Return the [X, Y] coordinate for the center point of the cell that contains the specified text.  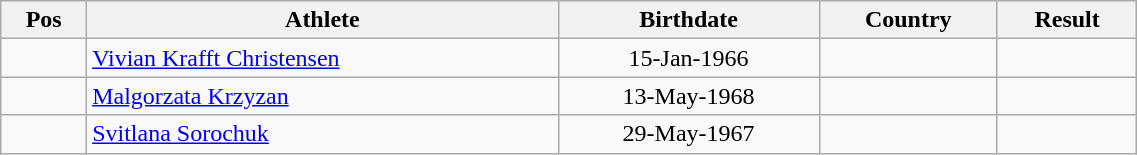
Pos [44, 20]
Malgorzata Krzyzan [323, 96]
Vivian Krafft Christensen [323, 58]
Birthdate [688, 20]
Svitlana Sorochuk [323, 134]
Result [1066, 20]
13-May-1968 [688, 96]
Athlete [323, 20]
Country [908, 20]
15-Jan-1966 [688, 58]
29-May-1967 [688, 134]
